From the cell containing the given text, extract its center point as [X, Y] coordinate. 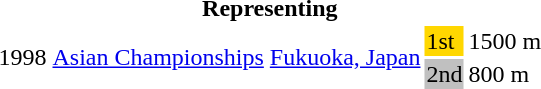
Asian Championships [158, 58]
Fukuoka, Japan [345, 58]
2nd [444, 74]
1st [444, 41]
